Capture the cell that displays the provided text and extract its [x, y] central coordinate. 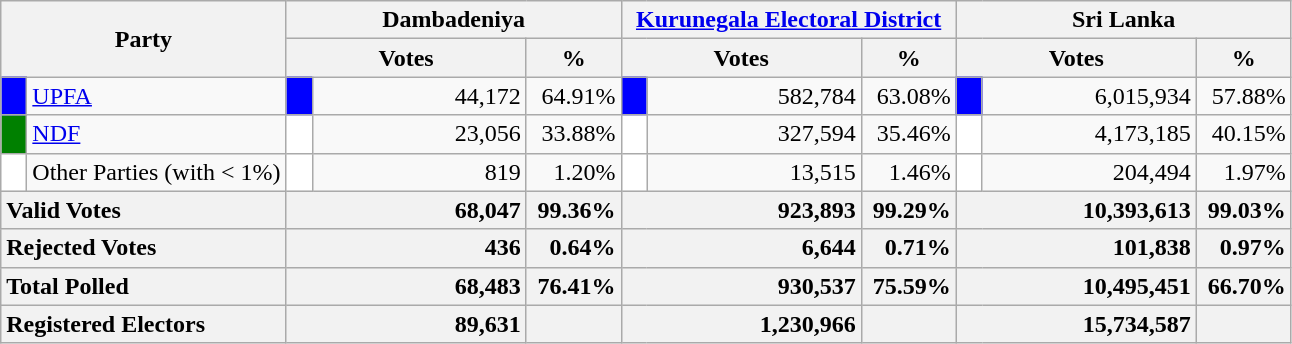
33.88% [574, 134]
Rejected Votes [144, 248]
89,631 [406, 324]
66.70% [1244, 286]
Total Polled [144, 286]
Sri Lanka [1124, 20]
Valid Votes [144, 210]
99.03% [1244, 210]
40.15% [1244, 134]
68,483 [406, 286]
35.46% [908, 134]
6,644 [741, 248]
57.88% [1244, 96]
68,047 [406, 210]
Dambadeniya [454, 20]
13,515 [754, 172]
819 [419, 172]
1,230,966 [741, 324]
1.20% [574, 172]
64.91% [574, 96]
63.08% [908, 96]
923,893 [741, 210]
Party [144, 39]
436 [406, 248]
NDF [156, 134]
Other Parties (with < 1%) [156, 172]
76.41% [574, 286]
99.36% [574, 210]
0.64% [574, 248]
930,537 [741, 286]
204,494 [1089, 172]
44,172 [419, 96]
1.46% [908, 172]
1.97% [1244, 172]
4,173,185 [1089, 134]
75.59% [908, 286]
582,784 [754, 96]
0.71% [908, 248]
Kurunegala Electoral District [788, 20]
327,594 [754, 134]
0.97% [1244, 248]
10,393,613 [1076, 210]
23,056 [419, 134]
Registered Electors [144, 324]
10,495,451 [1076, 286]
15,734,587 [1076, 324]
101,838 [1076, 248]
99.29% [908, 210]
UPFA [156, 96]
6,015,934 [1089, 96]
